Pinpoint the cell where the given text exists, returning its (x, y) midpoint coordinate. 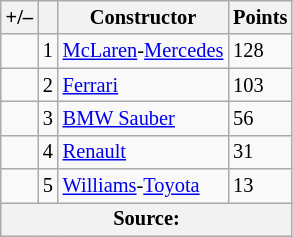
5 (48, 186)
3 (48, 118)
BMW Sauber (143, 118)
Williams-Toyota (143, 186)
Constructor (143, 17)
Points (260, 17)
2 (48, 85)
13 (260, 186)
McLaren-Mercedes (143, 51)
31 (260, 152)
1 (48, 51)
Ferrari (143, 85)
Renault (143, 152)
4 (48, 152)
+/– (20, 17)
Source: (147, 219)
103 (260, 85)
128 (260, 51)
56 (260, 118)
